Detect which cell encompasses the target text, then output its [x, y] center coordinate. 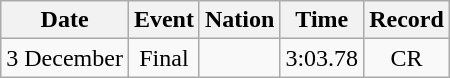
Date [65, 20]
Event [164, 20]
Final [164, 58]
3 December [65, 58]
CR [407, 58]
3:03.78 [322, 58]
Record [407, 20]
Time [322, 20]
Nation [239, 20]
